Find where the given text appears and provide that cell's center as (X, Y) coordinate. 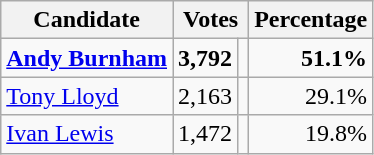
51.1% (311, 58)
Percentage (311, 20)
19.8% (311, 134)
Tony Lloyd (87, 96)
3,792 (206, 58)
Andy Burnham (87, 58)
Votes (211, 20)
Candidate (87, 20)
2,163 (206, 96)
29.1% (311, 96)
1,472 (206, 134)
Ivan Lewis (87, 134)
